From the cell containing the given text, extract its center point as (X, Y) coordinate. 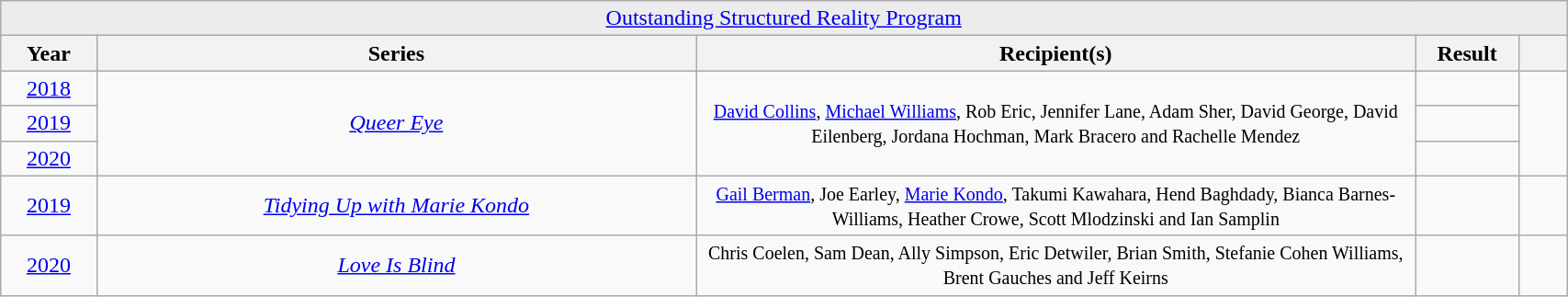
Tidying Up with Marie Kondo (397, 206)
Love Is Blind (397, 265)
Queer Eye (397, 123)
Series (397, 53)
Result (1468, 53)
Year (49, 53)
David Collins, Michael Williams, Rob Eric, Jennifer Lane, Adam Sher, David George, David Eilenberg, Jordana Hochman, Mark Bracero and Rachelle Mendez (1056, 123)
Outstanding Structured Reality Program (784, 18)
Gail Berman, Joe Earley, Marie Kondo, Takumi Kawahara, Hend Baghdady, Bianca Barnes-Williams, Heather Crowe, Scott Mlodzinski and Ian Samplin (1056, 206)
Recipient(s) (1056, 53)
Chris Coelen, Sam Dean, Ally Simpson, Eric Detwiler, Brian Smith, Stefanie Cohen Williams, Brent Gauches and Jeff Keirns (1056, 265)
2018 (49, 88)
